Find where the given text appears and provide that cell's center as [x, y] coordinate. 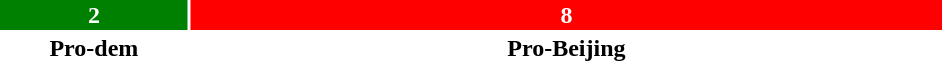
8 [566, 15]
2 [94, 15]
